Return the (x, y) coordinate for the center point of the cell that contains the specified text.  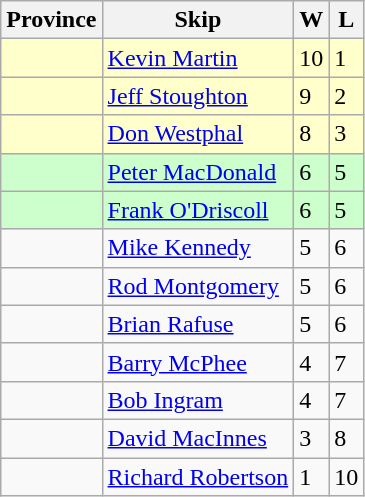
2 (346, 96)
Richard Robertson (198, 477)
Province (52, 20)
Peter MacDonald (198, 172)
David MacInnes (198, 438)
Barry McPhee (198, 362)
Mike Kennedy (198, 248)
W (312, 20)
Bob Ingram (198, 400)
Don Westphal (198, 134)
Brian Rafuse (198, 324)
Rod Montgomery (198, 286)
Jeff Stoughton (198, 96)
9 (312, 96)
Kevin Martin (198, 58)
Skip (198, 20)
Frank O'Driscoll (198, 210)
L (346, 20)
